Determine the [X, Y] coordinate at the center of the cell enclosing the given text.  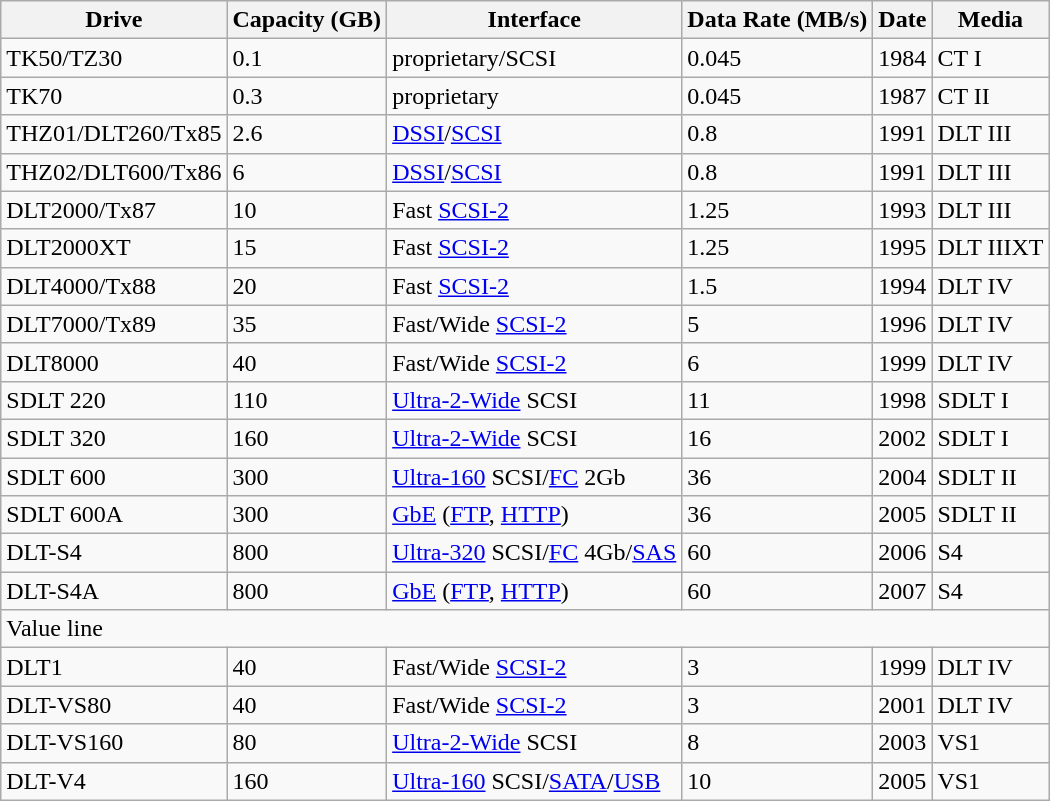
DLT-S4 [114, 553]
Capacity (GB) [307, 20]
1996 [902, 324]
DLT2000XT [114, 248]
proprietary/SCSI [534, 58]
DLT-S4A [114, 591]
Ultra-320 SCSI/FC 4Gb/SAS [534, 553]
11 [778, 400]
0.1 [307, 58]
80 [307, 743]
35 [307, 324]
SDLT 220 [114, 400]
0.3 [307, 96]
1.5 [778, 286]
1994 [902, 286]
SDLT 600A [114, 515]
16 [778, 438]
CT II [990, 96]
TK50/TZ30 [114, 58]
Ultra-160 SCSI/SATA/USB [534, 781]
DLT2000/Tx87 [114, 210]
2006 [902, 553]
2002 [902, 438]
DLT-V4 [114, 781]
DLT-VS80 [114, 705]
1993 [902, 210]
DLT-VS160 [114, 743]
DLT1 [114, 667]
DLT IIIXT [990, 248]
1998 [902, 400]
Ultra-160 SCSI/FC 2Gb [534, 477]
Drive [114, 20]
TK70 [114, 96]
Value line [525, 629]
5 [778, 324]
2003 [902, 743]
CT I [990, 58]
SDLT 600 [114, 477]
2004 [902, 477]
proprietary [534, 96]
110 [307, 400]
DLT4000/Tx88 [114, 286]
2.6 [307, 134]
DLT7000/Tx89 [114, 324]
DLT8000 [114, 362]
SDLT 320 [114, 438]
Date [902, 20]
15 [307, 248]
20 [307, 286]
Interface [534, 20]
1984 [902, 58]
1995 [902, 248]
8 [778, 743]
2001 [902, 705]
THZ02/DLT600/Tx86 [114, 172]
Media [990, 20]
2007 [902, 591]
1987 [902, 96]
THZ01/DLT260/Tx85 [114, 134]
Data Rate (MB/s) [778, 20]
